Return [x, y] of the center of cell containing provided text 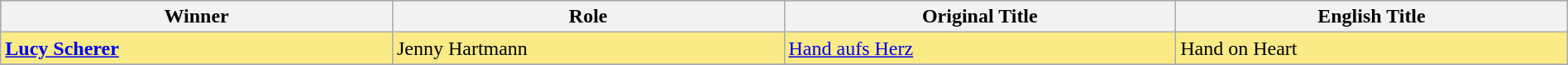
Hand on Heart [1372, 48]
Original Title [980, 17]
Role [588, 17]
Lucy Scherer [197, 48]
Jenny Hartmann [588, 48]
English Title [1372, 17]
Winner [197, 17]
Hand aufs Herz [980, 48]
